Capture the cell that displays the provided text and extract its [x, y] central coordinate. 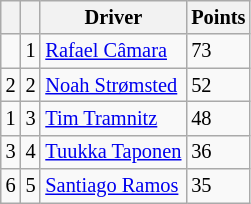
5 [31, 186]
52 [218, 85]
Tuukka Taponen [113, 152]
Noah Strømsted [113, 85]
36 [218, 152]
48 [218, 118]
Santiago Ramos [113, 186]
35 [218, 186]
Tim Tramnitz [113, 118]
4 [31, 152]
Rafael Câmara [113, 51]
Driver [113, 17]
6 [11, 186]
73 [218, 51]
Points [218, 17]
